Locate the cell with the specified text and output its (x, y) center coordinate. 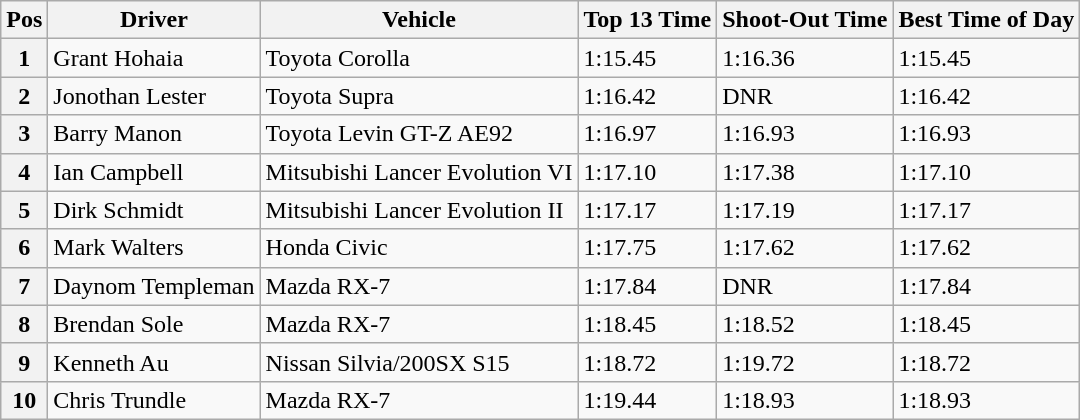
Toyota Corolla (419, 58)
Barry Manon (154, 134)
Shoot-Out Time (805, 20)
Dirk Schmidt (154, 210)
Chris Trundle (154, 400)
Best Time of Day (986, 20)
10 (24, 400)
1:17.75 (648, 248)
3 (24, 134)
Vehicle (419, 20)
Brendan Sole (154, 324)
5 (24, 210)
Mitsubishi Lancer Evolution VI (419, 172)
Toyota Levin GT-Z AE92 (419, 134)
9 (24, 362)
Jonothan Lester (154, 96)
Driver (154, 20)
1:19.44 (648, 400)
1:17.19 (805, 210)
Mitsubishi Lancer Evolution II (419, 210)
4 (24, 172)
1:18.52 (805, 324)
Honda Civic (419, 248)
Ian Campbell (154, 172)
1:16.36 (805, 58)
1 (24, 58)
2 (24, 96)
Top 13 Time (648, 20)
Toyota Supra (419, 96)
Kenneth Au (154, 362)
Nissan Silvia/200SX S15 (419, 362)
1:16.97 (648, 134)
Daynom Templeman (154, 286)
Pos (24, 20)
7 (24, 286)
6 (24, 248)
Mark Walters (154, 248)
1:17.38 (805, 172)
8 (24, 324)
Grant Hohaia (154, 58)
1:19.72 (805, 362)
